From the cell containing the given text, extract its center point as (X, Y) coordinate. 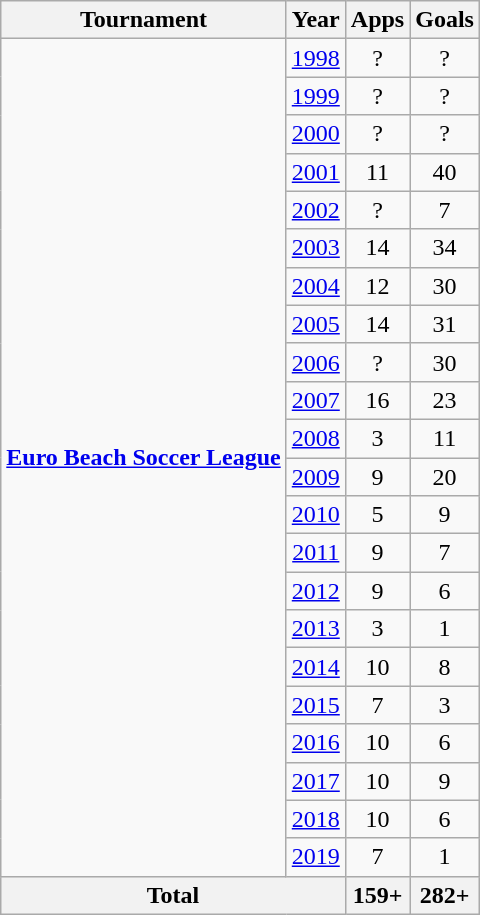
16 (377, 400)
2006 (316, 362)
1999 (316, 96)
2001 (316, 172)
2013 (316, 629)
Euro Beach Soccer League (144, 458)
2005 (316, 324)
1998 (316, 58)
20 (445, 477)
2018 (316, 819)
31 (445, 324)
12 (377, 286)
2008 (316, 438)
2004 (316, 286)
Tournament (144, 20)
2012 (316, 591)
2011 (316, 553)
Total (174, 895)
34 (445, 248)
5 (377, 515)
2016 (316, 743)
Year (316, 20)
159+ (377, 895)
2017 (316, 781)
Apps (377, 20)
2002 (316, 210)
2003 (316, 248)
2015 (316, 705)
23 (445, 400)
40 (445, 172)
Goals (445, 20)
2019 (316, 857)
2000 (316, 134)
2009 (316, 477)
8 (445, 667)
282+ (445, 895)
2007 (316, 400)
2014 (316, 667)
2010 (316, 515)
